Find where the given text appears and provide that cell's center as (x, y) coordinate. 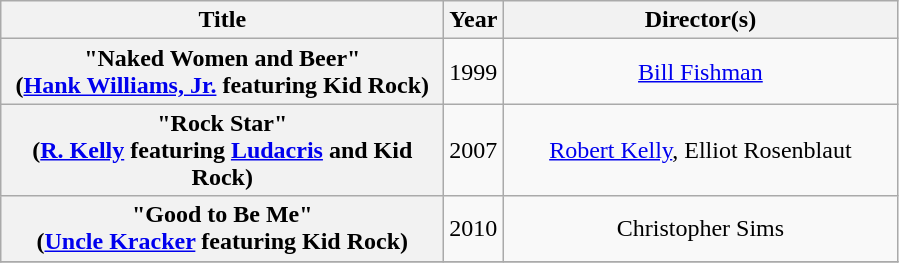
Christopher Sims (700, 228)
2010 (474, 228)
Robert Kelly, Elliot Rosenblaut (700, 150)
Year (474, 20)
1999 (474, 72)
2007 (474, 150)
Director(s) (700, 20)
Bill Fishman (700, 72)
"Rock Star"(R. Kelly featuring Ludacris and Kid Rock) (222, 150)
"Good to Be Me"(Uncle Kracker featuring Kid Rock) (222, 228)
"Naked Women and Beer"(Hank Williams, Jr. featuring Kid Rock) (222, 72)
Title (222, 20)
